Search for the cell housing the specified text and yield its (x, y) center coordinate. 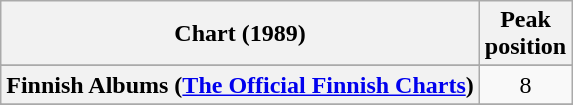
Chart (1989) (240, 34)
Peakposition (525, 34)
Finnish Albums (The Official Finnish Charts) (240, 85)
8 (525, 85)
